Search for the cell housing the specified text and yield its (X, Y) center coordinate. 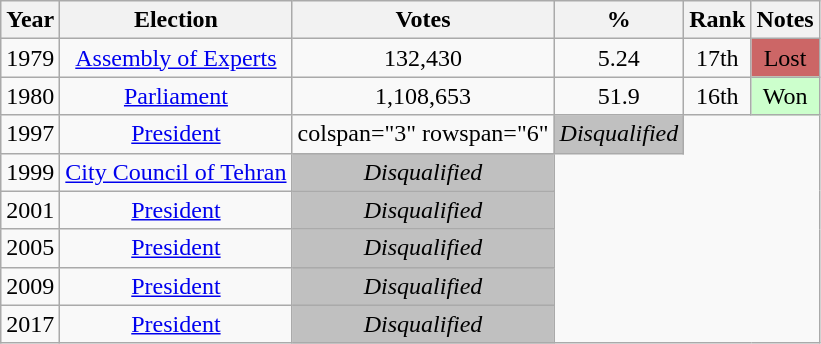
132,430 (423, 58)
Rank (718, 20)
Assembly of Experts (176, 58)
% (619, 20)
Year (30, 20)
Lost (785, 58)
1,108,653 (423, 96)
5.24 (619, 58)
Notes (785, 20)
1980 (30, 96)
colspan="3" rowspan="6" (423, 134)
City Council of Tehran (176, 172)
1999 (30, 172)
1997 (30, 134)
Election (176, 20)
Votes (423, 20)
Parliament (176, 96)
2009 (30, 286)
51.9 (619, 96)
2017 (30, 324)
1979 (30, 58)
17th (718, 58)
16th (718, 96)
2005 (30, 248)
Won (785, 96)
2001 (30, 210)
